Extract the (x, y) coordinate from the center of the cell holding the provided text.  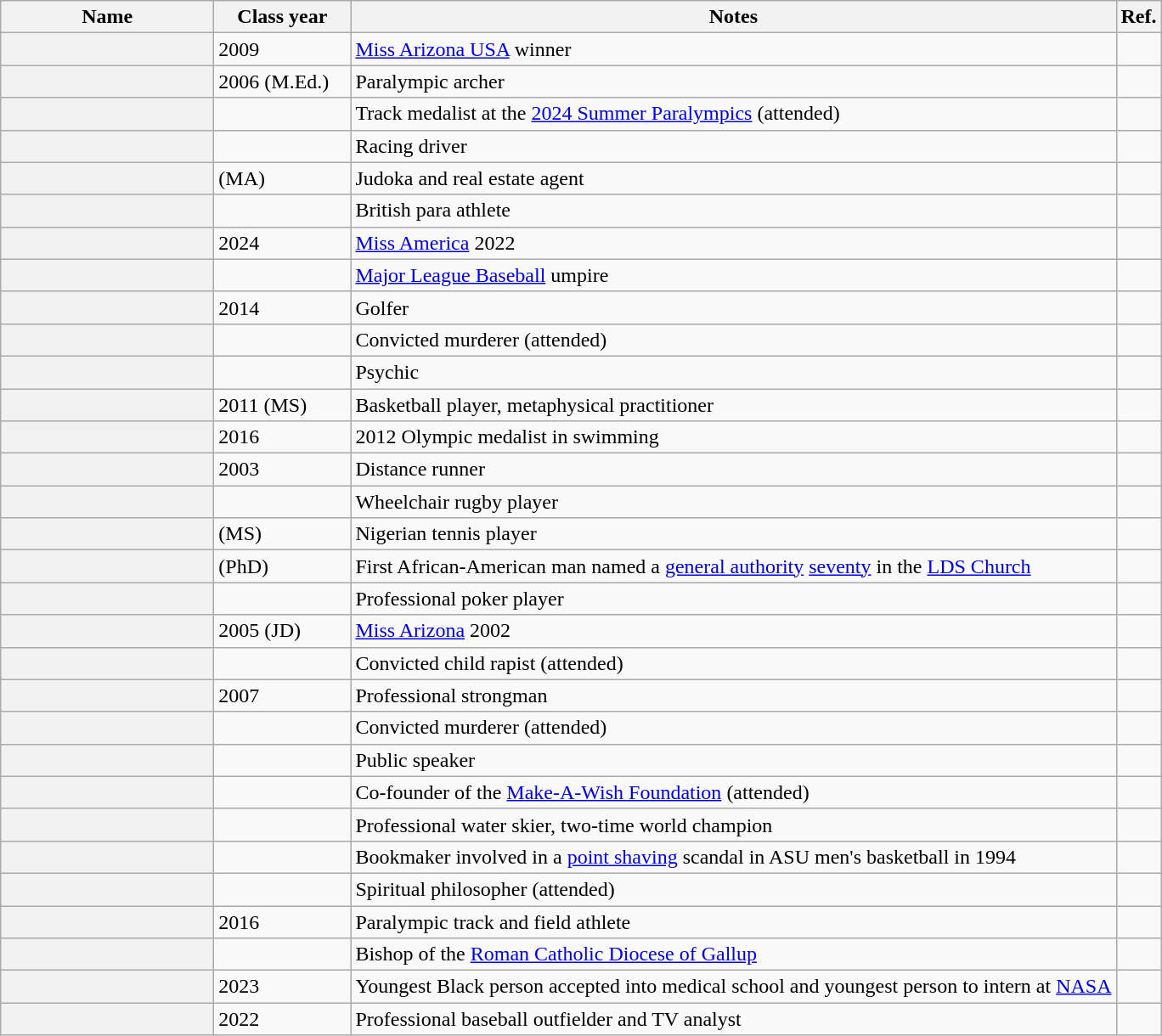
Name (107, 17)
Spiritual philosopher (attended) (734, 889)
Miss Arizona USA winner (734, 49)
Class year (282, 17)
British para athlete (734, 211)
2024 (282, 243)
Racing driver (734, 146)
Public speaker (734, 760)
Bishop of the Roman Catholic Diocese of Gallup (734, 954)
2012 Olympic medalist in swimming (734, 437)
Ref. (1138, 17)
Paralympic track and field athlete (734, 921)
Co-founder of the Make-A-Wish Foundation (attended) (734, 792)
Track medalist at the 2024 Summer Paralympics (attended) (734, 114)
Notes (734, 17)
Golfer (734, 307)
2014 (282, 307)
(PhD) (282, 566)
Professional baseball outfielder and TV analyst (734, 1019)
Professional strongman (734, 695)
2007 (282, 695)
(MS) (282, 534)
2011 (MS) (282, 405)
Professional poker player (734, 599)
Nigerian tennis player (734, 534)
Major League Baseball umpire (734, 275)
Wheelchair rugby player (734, 502)
Distance runner (734, 470)
2009 (282, 49)
2006 (M.Ed.) (282, 82)
Judoka and real estate agent (734, 178)
Psychic (734, 372)
Basketball player, metaphysical practitioner (734, 405)
2005 (JD) (282, 631)
Youngest Black person accepted into medical school and youngest person to intern at NASA (734, 987)
First African-American man named a general authority seventy in the LDS Church (734, 566)
Professional water skier, two-time world champion (734, 825)
2003 (282, 470)
Bookmaker involved in a point shaving scandal in ASU men's basketball in 1994 (734, 857)
2022 (282, 1019)
Miss America 2022 (734, 243)
Convicted child rapist (attended) (734, 663)
Paralympic archer (734, 82)
(MA) (282, 178)
2023 (282, 987)
Miss Arizona 2002 (734, 631)
